Search for the cell housing the specified text and yield its (X, Y) center coordinate. 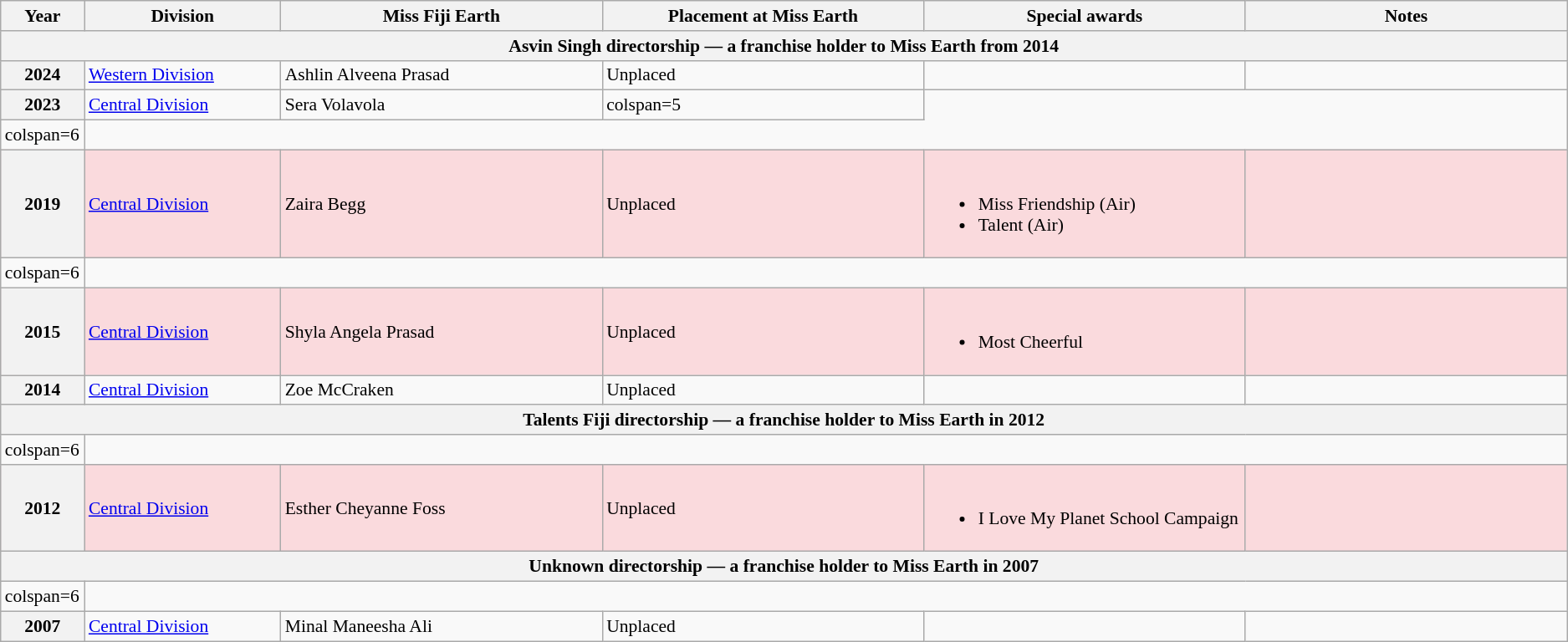
2012 (43, 508)
Miss Friendship (Air) Talent (Air) (1085, 204)
Esther Cheyanne Foss (442, 508)
colspan=5 (763, 105)
I Love My Planet School Campaign (1085, 508)
Asvin Singh directorship — a franchise holder to Miss Earth from 2014 (784, 46)
Unknown directorship — a franchise holder to Miss Earth in 2007 (784, 567)
Placement at Miss Earth (763, 16)
Most Cheerful (1085, 332)
2023 (43, 105)
2024 (43, 75)
Notes (1406, 16)
Zaira Begg (442, 204)
Year (43, 16)
Talents Fiji directorship — a franchise holder to Miss Earth in 2012 (784, 420)
Minal Maneesha Ali (442, 626)
Special awards (1085, 16)
2015 (43, 332)
2014 (43, 390)
Shyla Angela Prasad (442, 332)
2007 (43, 626)
Zoe McCraken (442, 390)
Ashlin Alveena Prasad (442, 75)
Miss Fiji Earth (442, 16)
Division (182, 16)
Western Division (182, 75)
Sera Volavola (442, 105)
2019 (43, 204)
